Return the [X, Y] coordinate for the center point of the cell that contains the specified text.  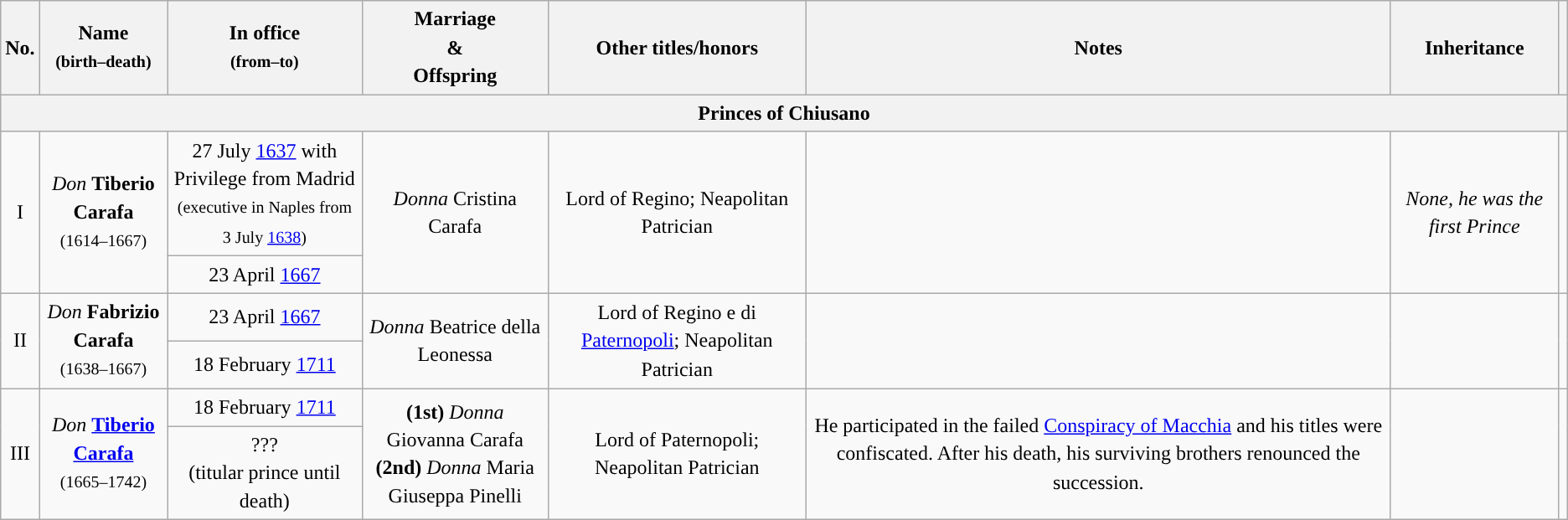
None, he was the first Prince [1474, 213]
(1st) Donna Giovanna Carafa(2nd) Donna Maria Giuseppa Pinelli [455, 454]
Inheritance [1474, 48]
27 July 1637 with Privilege from Madrid(executive in Naples from 3 July 1638) [265, 193]
Don Tiberio Carafa(1665–1742) [104, 454]
I [20, 213]
Donna Beatrice della Leonessa [455, 340]
II [20, 340]
No. [20, 48]
Lord of Regino; Neapolitan Patrician [677, 213]
Don Fabrizio Carafa(1638–1667) [104, 340]
Name(birth–death) [104, 48]
Donna Cristina Carafa [455, 213]
Other titles/honors [677, 48]
Don Tiberio Carafa(1614–1667) [104, 213]
Lord of Regino e di Paternopoli; Neapolitan Patrician [677, 340]
III [20, 454]
Notes [1098, 48]
Marriage&Offspring [455, 48]
Lord of Paternopoli; Neapolitan Patrician [677, 454]
Princes of Chiusano [784, 114]
???(titular prince until death) [265, 473]
In office(from–to) [265, 48]
